Search for the cell housing the specified text and yield its (x, y) center coordinate. 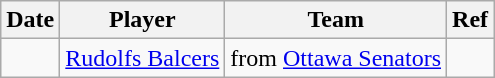
Ref (470, 20)
Rudolfs Balcers (142, 58)
Player (142, 20)
Team (336, 20)
from Ottawa Senators (336, 58)
Date (30, 20)
